Pinpoint the cell where the given text exists, returning its [X, Y] midpoint coordinate. 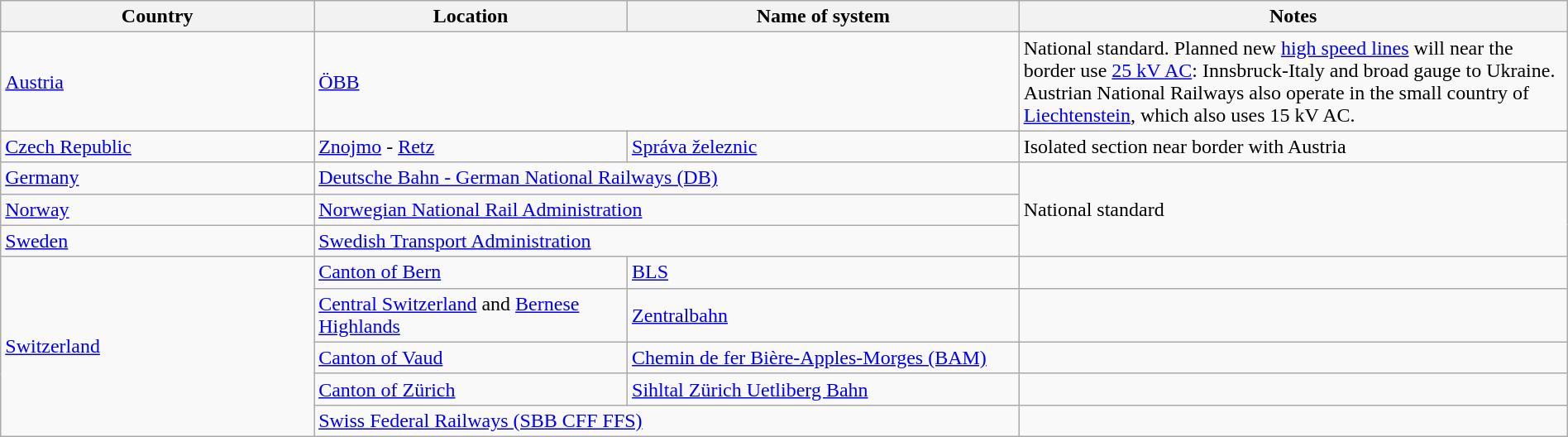
Sweden [157, 241]
Central Switzerland and Bernese Highlands [471, 315]
Znojmo - Retz [471, 146]
Country [157, 17]
Zentralbahn [824, 315]
Isolated section near border with Austria [1293, 146]
Chemin de fer Bière-Apples-Morges (BAM) [824, 358]
Správa železnic [824, 146]
Name of system [824, 17]
ÖBB [667, 81]
BLS [824, 272]
Norwegian National Rail Administration [667, 209]
Czech Republic [157, 146]
Switzerland [157, 346]
Norway [157, 209]
Canton of Vaud [471, 358]
Germany [157, 178]
Location [471, 17]
Austria [157, 81]
Deutsche Bahn - German National Railways (DB) [667, 178]
Canton of Bern [471, 272]
Swedish Transport Administration [667, 241]
Sihltal Zürich Uetliberg Bahn [824, 389]
Canton of Zürich [471, 389]
National standard [1293, 209]
Notes [1293, 17]
Swiss Federal Railways (SBB CFF FFS) [667, 420]
